Search for the cell housing the specified text and yield its (X, Y) center coordinate. 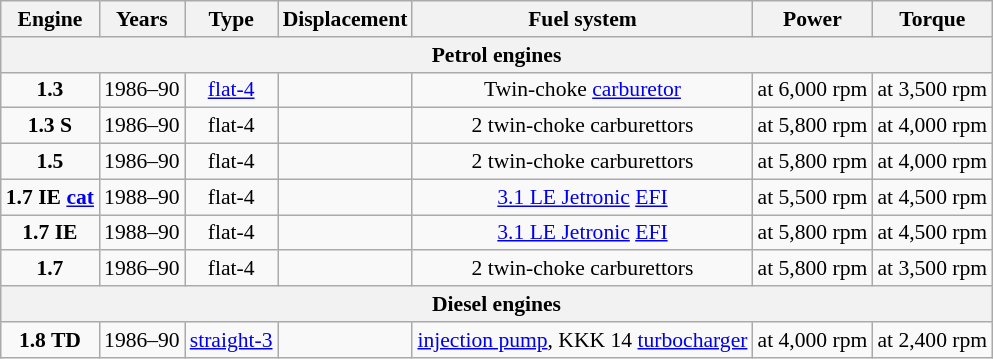
1.7 IE (50, 233)
injection pump, KKK 14 turbocharger (582, 340)
at 5,500 rpm (812, 197)
Fuel system (582, 19)
1.7 (50, 269)
1.8 TD (50, 340)
1.3 (50, 90)
Diesel engines (496, 304)
straight-3 (232, 340)
Torque (932, 19)
Petrol engines (496, 55)
Type (232, 19)
Twin-choke carburetor (582, 90)
at 6,000 rpm (812, 90)
Engine (50, 19)
1.7 IE cat (50, 197)
1.3 S (50, 126)
Displacement (346, 19)
1.5 (50, 162)
Power (812, 19)
at 2,400 rpm (932, 340)
Years (142, 19)
